Determine the (x, y) coordinate at the center of the cell enclosing the given text.  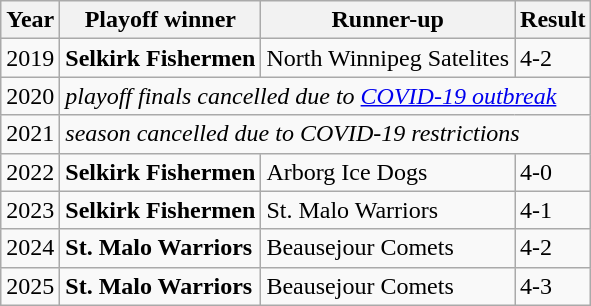
2020 (30, 96)
Playoff winner (160, 20)
2024 (30, 248)
North Winnipeg Satelites (388, 58)
2025 (30, 286)
4-1 (552, 210)
4-3 (552, 286)
Arborg Ice Dogs (388, 172)
4-0 (552, 172)
2023 (30, 210)
Runner-up (388, 20)
Result (552, 20)
2022 (30, 172)
Year (30, 20)
2019 (30, 58)
playoff finals cancelled due to COVID-19 outbreak (326, 96)
2021 (30, 134)
season cancelled due to COVID-19 restrictions (326, 134)
